Return [X, Y] of the center of cell containing provided text 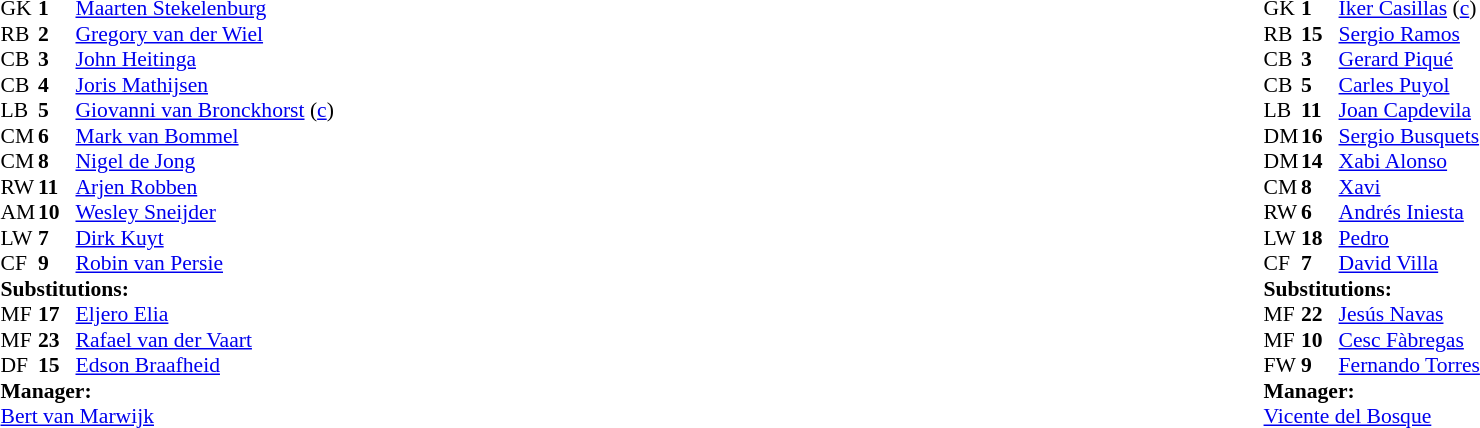
17 [57, 315]
Fernando Torres [1410, 365]
4 [57, 85]
Eljero Elia [205, 315]
Edson Braafheid [205, 365]
Dirk Kuyt [205, 238]
18 [1320, 238]
14 [1320, 161]
Robin van Persie [205, 263]
22 [1320, 315]
Arjen Robben [205, 187]
Joris Mathijsen [205, 85]
Wesley Sneijder [205, 213]
AM [19, 213]
Joan Capdevila [1410, 111]
Gregory van der Wiel [205, 34]
Xavi [1410, 187]
Pedro [1410, 238]
Sergio Ramos [1410, 34]
2 [57, 34]
Giovanni van Bronckhorst (c) [205, 111]
16 [1320, 136]
John Heitinga [205, 59]
DF [19, 365]
Andrés Iniesta [1410, 213]
Nigel de Jong [205, 161]
Xabi Alonso [1410, 161]
23 [57, 340]
Jesús Navas [1410, 315]
Sergio Busquets [1410, 136]
Carles Puyol [1410, 85]
FW [1283, 365]
David Villa [1410, 263]
Mark van Bommel [205, 136]
Gerard Piqué [1410, 59]
Rafael van der Vaart [205, 340]
Cesc Fàbregas [1410, 340]
